Pinpoint the cell where the given text exists, returning its (x, y) midpoint coordinate. 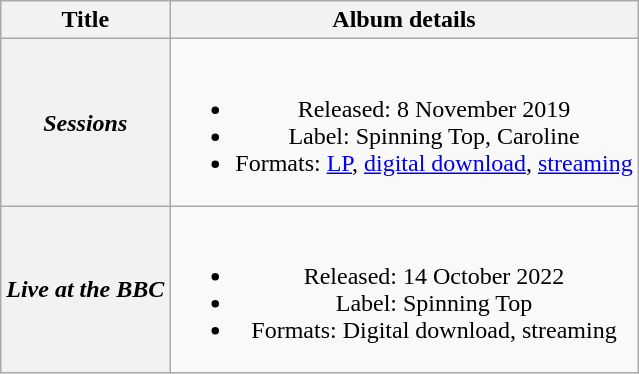
Live at the BBC (86, 290)
Title (86, 20)
Sessions (86, 122)
Released: 8 November 2019Label: Spinning Top, Caroline Formats: LP, digital download, streaming (404, 122)
Album details (404, 20)
Released: 14 October 2022Label: Spinning TopFormats: Digital download, streaming (404, 290)
